Provide the (X, Y) coordinate of the cell's center where the given text is located.  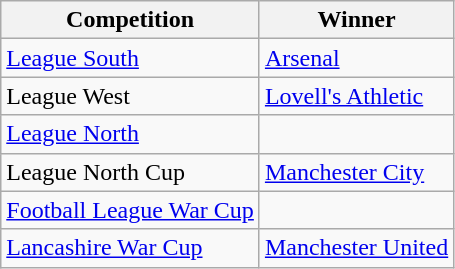
League West (130, 96)
League North Cup (130, 172)
Football League War Cup (130, 210)
Manchester United (356, 248)
Lancashire War Cup (130, 248)
League South (130, 58)
Manchester City (356, 172)
Arsenal (356, 58)
Lovell's Athletic (356, 96)
Winner (356, 20)
League North (130, 134)
Competition (130, 20)
